Find where the given text appears and provide that cell's center as [X, Y] coordinate. 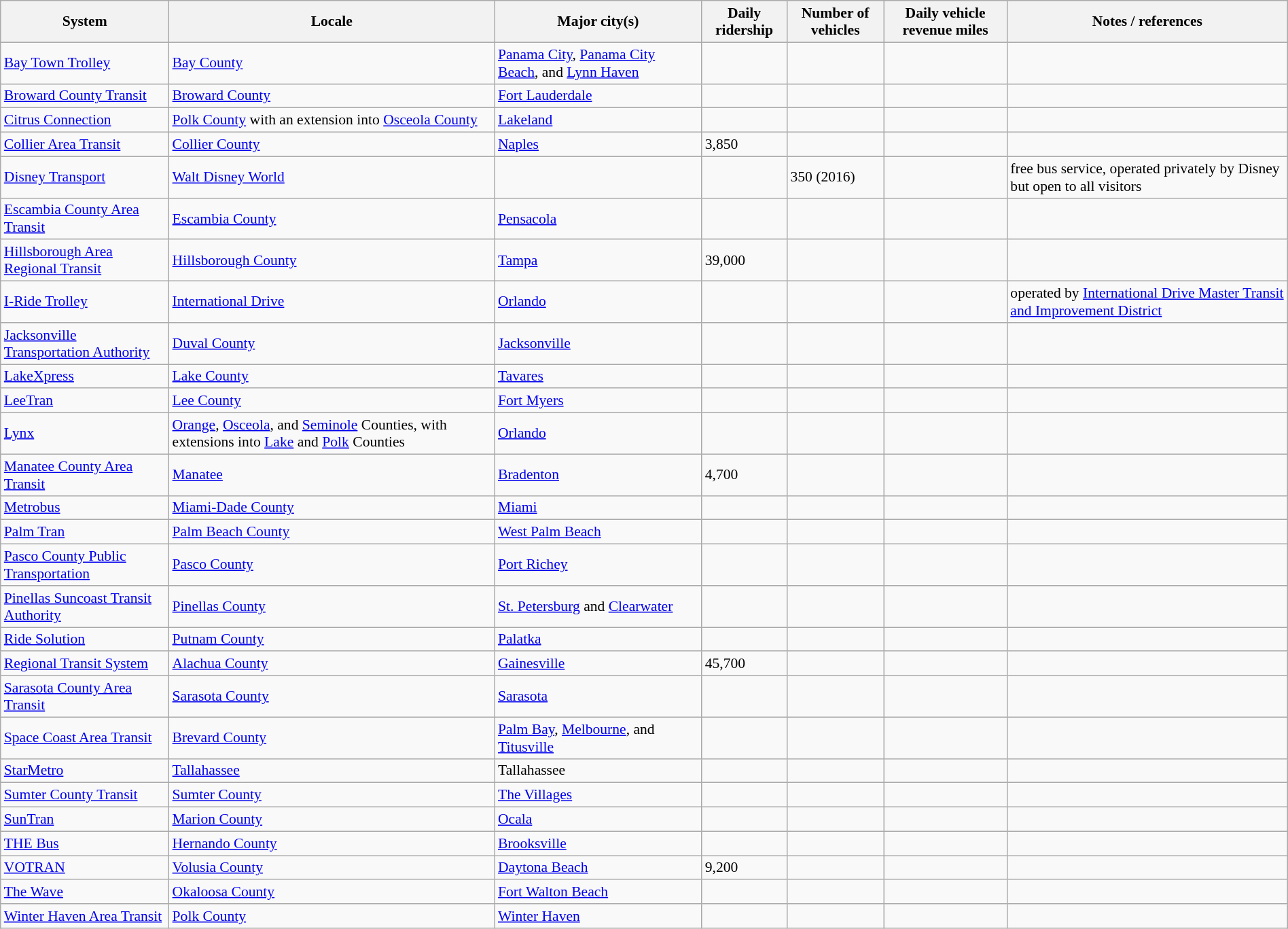
39,000 [745, 261]
Disney Transport [85, 177]
Citrus Connection [85, 120]
Lee County [332, 401]
Palm Bay, Melbourne, and Titusville [598, 738]
Fort Walton Beach [598, 892]
9,200 [745, 868]
Polk County [332, 916]
VOTRAN [85, 868]
350 (2016) [836, 177]
Tampa [598, 261]
Hillsborough Area Regional Transit [85, 261]
Duval County [332, 344]
I-Ride Trolley [85, 302]
Major city(s) [598, 22]
Daily vehicle revenue miles [946, 22]
Marion County [332, 820]
Volusia County [332, 868]
Miami-Dade County [332, 508]
Bay Town Trolley [85, 63]
Jacksonville Transportation Authority [85, 344]
Escambia County Area Transit [85, 219]
System [85, 22]
Pensacola [598, 219]
The Wave [85, 892]
Fort Myers [598, 401]
Palm Beach County [332, 532]
Space Coast Area Transit [85, 738]
Hillsborough County [332, 261]
Brevard County [332, 738]
Brooksville [598, 843]
LeeTran [85, 401]
Winter Haven [598, 916]
Manatee County Area Transit [85, 474]
Collier County [332, 145]
Pasco County Public Transportation [85, 565]
Lakeland [598, 120]
Manatee [332, 474]
Port Richey [598, 565]
StarMetro [85, 771]
Locale [332, 22]
St. Petersburg and Clearwater [598, 606]
Naples [598, 145]
Miami [598, 508]
Okaloosa County [332, 892]
Walt Disney World [332, 177]
Sarasota County Area Transit [85, 696]
Jacksonville [598, 344]
Daily ridership [745, 22]
Pinellas County [332, 606]
Collier Area Transit [85, 145]
Putnam County [332, 639]
SunTran [85, 820]
Sumter County Transit [85, 795]
Broward County [332, 96]
Daytona Beach [598, 868]
3,850 [745, 145]
Lake County [332, 376]
The Villages [598, 795]
Panama City, Panama City Beach, and Lynn Haven [598, 63]
Winter Haven Area Transit [85, 916]
Notes / references [1147, 22]
Hernando County [332, 843]
International Drive [332, 302]
Broward County Transit [85, 96]
Ride Solution [85, 639]
Pasco County [332, 565]
Metrobus [85, 508]
THE Bus [85, 843]
free bus service, operated privately by Disney but open to all visitors [1147, 177]
Alachua County [332, 664]
LakeXpress [85, 376]
Sarasota [598, 696]
Escambia County [332, 219]
Fort Lauderdale [598, 96]
Palm Tran [85, 532]
45,700 [745, 664]
Palatka [598, 639]
Tavares [598, 376]
Lynx [85, 434]
Sumter County [332, 795]
Sarasota County [332, 696]
operated by International Drive Master Transit and Improvement District [1147, 302]
Number of vehicles [836, 22]
West Palm Beach [598, 532]
Regional Transit System [85, 664]
Pinellas Suncoast Transit Authority [85, 606]
Gainesville [598, 664]
Bradenton [598, 474]
Orange, Osceola, and Seminole Counties, with extensions into Lake and Polk Counties [332, 434]
Polk County with an extension into Osceola County [332, 120]
Ocala [598, 820]
Bay County [332, 63]
4,700 [745, 474]
